Return (x, y) of the center of cell containing provided text 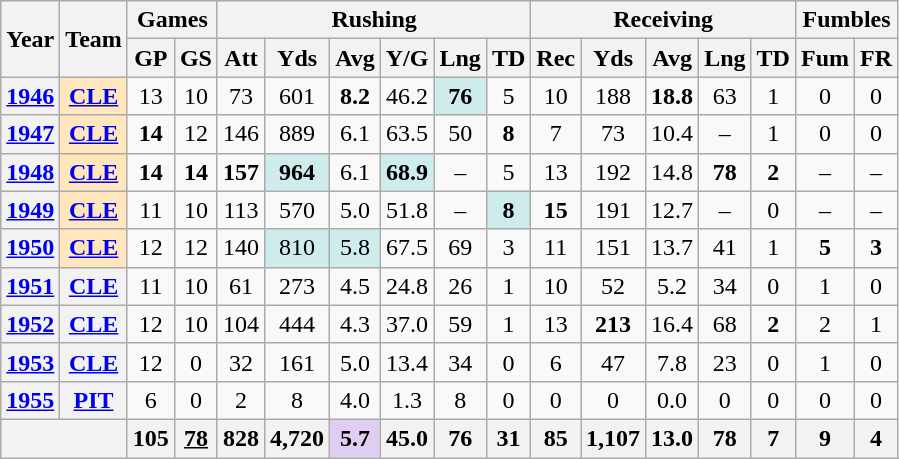
32 (240, 362)
140 (240, 248)
69 (460, 248)
810 (298, 248)
4.5 (356, 286)
1955 (30, 400)
570 (298, 210)
5.8 (356, 248)
Year (30, 39)
4 (876, 438)
4,720 (298, 438)
161 (298, 362)
964 (298, 172)
1948 (30, 172)
105 (150, 438)
18.8 (672, 96)
191 (614, 210)
13.4 (407, 362)
7.8 (672, 362)
41 (725, 248)
5.2 (672, 286)
4.3 (356, 324)
13.0 (672, 438)
273 (298, 286)
GS (196, 58)
1.3 (407, 400)
63 (725, 96)
PIT (94, 400)
151 (614, 248)
1947 (30, 134)
47 (614, 362)
Team (94, 39)
Receiving (664, 20)
46.2 (407, 96)
Y/G (407, 58)
5.7 (356, 438)
67.5 (407, 248)
444 (298, 324)
188 (614, 96)
FR (876, 58)
0.0 (672, 400)
4.0 (356, 400)
59 (460, 324)
104 (240, 324)
1,107 (614, 438)
1952 (30, 324)
1949 (30, 210)
37.0 (407, 324)
113 (240, 210)
Rushing (374, 20)
8.2 (356, 96)
26 (460, 286)
828 (240, 438)
Games (172, 20)
23 (725, 362)
Fum (824, 58)
68.9 (407, 172)
45.0 (407, 438)
31 (508, 438)
51.8 (407, 210)
157 (240, 172)
50 (460, 134)
GP (150, 58)
1946 (30, 96)
9 (824, 438)
15 (556, 210)
12.7 (672, 210)
213 (614, 324)
1951 (30, 286)
68 (725, 324)
52 (614, 286)
63.5 (407, 134)
24.8 (407, 286)
1953 (30, 362)
61 (240, 286)
13.7 (672, 248)
146 (240, 134)
14.8 (672, 172)
1950 (30, 248)
Fumbles (846, 20)
889 (298, 134)
Rec (556, 58)
Att (240, 58)
16.4 (672, 324)
192 (614, 172)
10.4 (672, 134)
601 (298, 96)
85 (556, 438)
